Identify which cell holds the provided text, then report its (x, y) central coordinate. 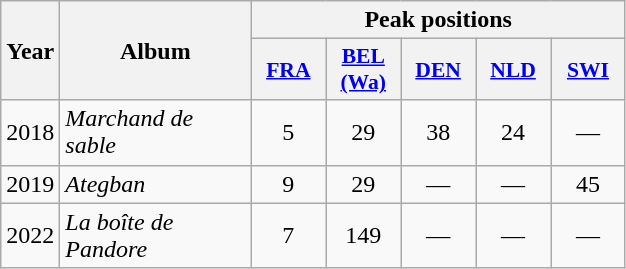
2022 (30, 236)
Marchand de sable (156, 132)
DEN (438, 70)
NLD (514, 70)
BEL(Wa) (364, 70)
45 (588, 184)
38 (438, 132)
5 (288, 132)
24 (514, 132)
La boîte de Pandore (156, 236)
Ategban (156, 184)
Year (30, 50)
2018 (30, 132)
FRA (288, 70)
Peak positions (438, 20)
2019 (30, 184)
Album (156, 50)
7 (288, 236)
9 (288, 184)
SWI (588, 70)
149 (364, 236)
